Find where the given text appears and provide that cell's center as [x, y] coordinate. 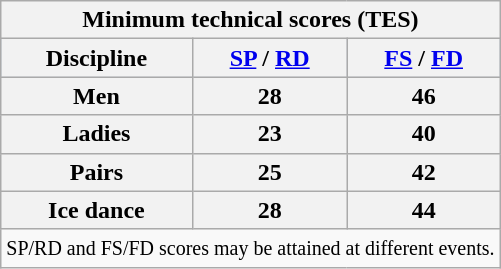
44 [424, 210]
Ice dance [96, 210]
SP / RD [270, 58]
40 [424, 134]
Minimum technical scores (TES) [250, 20]
25 [270, 172]
23 [270, 134]
FS / FD [424, 58]
Ladies [96, 134]
46 [424, 96]
Pairs [96, 172]
42 [424, 172]
SP/RD and FS/FD scores may be attained at different events. [250, 248]
Men [96, 96]
Discipline [96, 58]
